Scan for the cell matching the given text and deliver its [x, y] coordinate at center. 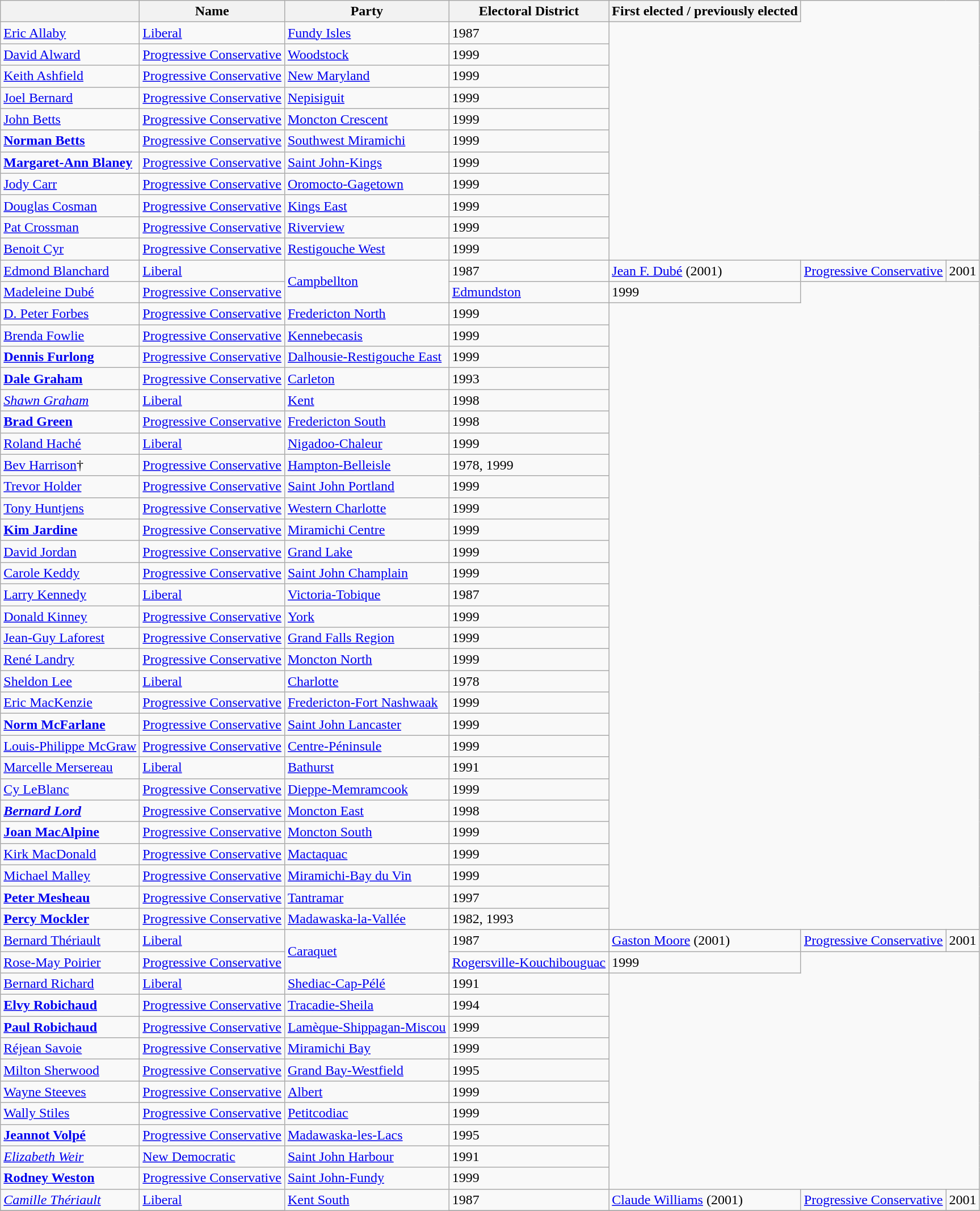
Gaston Moore (2001) [705, 940]
Hampton-Belleisle [367, 465]
Jean F. Dubé (2001) [705, 271]
Joan MacAlpine [70, 832]
Moncton South [367, 832]
Cy LeBlanc [70, 789]
Kirk MacDonald [70, 854]
Jody Carr [70, 184]
Fredericton North [367, 314]
Nigadoo-Chaleur [367, 443]
Réjean Savoie [70, 1049]
Jean-Guy Laforest [70, 638]
Carole Keddy [70, 573]
Woodstock [367, 55]
Party [367, 11]
Dieppe-Memramcook [367, 789]
Paul Robichaud [70, 1027]
Dale Graham [70, 379]
Tracadie-Sheila [367, 1005]
Grand Lake [367, 551]
Rogersville-Kouchibouguac [529, 962]
Norm McFarlane [70, 724]
First elected / previously elected [705, 11]
Saint John Champlain [367, 573]
Moncton East [367, 811]
Fundy Isles [367, 33]
New Maryland [367, 76]
New Democratic [212, 1156]
Wayne Steeves [70, 1092]
Kings East [367, 206]
Claude Williams (2001) [705, 1200]
Moncton North [367, 660]
1982, 1993 [529, 919]
Petitcodiac [367, 1113]
Benoit Cyr [70, 249]
Fredericton-Fort Nashwaak [367, 703]
Fredericton South [367, 422]
1994 [529, 1005]
Percy Mockler [70, 919]
Mactaquac [367, 854]
Brad Green [70, 422]
Michael Malley [70, 875]
Bev Harrison† [70, 465]
Elizabeth Weir [70, 1156]
Tantramar [367, 897]
Saint John Harbour [367, 1156]
Shawn Graham [70, 400]
Bernard Lord [70, 811]
Centre-Péninsule [367, 746]
Keith Ashfield [70, 76]
Madawaska-la-Vallée [367, 919]
Charlotte [367, 681]
Trevor Holder [70, 487]
Caraquet [367, 951]
1993 [529, 379]
Saint John-Kings [367, 162]
Kent South [367, 1200]
Dalhousie-Restigouche East [367, 357]
1978, 1999 [529, 465]
Marcelle Mersereau [70, 768]
Tony Huntjens [70, 508]
David Alward [70, 55]
Camille Thériault [70, 1200]
Saint John-Fundy [367, 1178]
Norman Betts [70, 141]
Bathurst [367, 768]
Southwest Miramichi [367, 141]
Elvy Robichaud [70, 1005]
Jeannot Volpé [70, 1135]
Miramichi Bay [367, 1049]
Kent [367, 400]
Margaret-Ann Blaney [70, 162]
Pat Crossman [70, 227]
Roland Haché [70, 443]
Rose-May Poirier [70, 962]
Peter Mesheau [70, 897]
Grand Bay-Westfield [367, 1070]
Kennebecasis [367, 336]
Edmond Blanchard [70, 271]
Western Charlotte [367, 508]
Grand Falls Region [367, 638]
Albert [367, 1092]
Campbellton [367, 282]
John Betts [70, 119]
Wally Stiles [70, 1113]
Moncton Crescent [367, 119]
Riverview [367, 227]
Carleton [367, 379]
Donald Kinney [70, 616]
Milton Sherwood [70, 1070]
Larry Kennedy [70, 594]
Louis-Philippe McGraw [70, 746]
Restigouche West [367, 249]
Kim Jardine [70, 530]
Victoria-Tobique [367, 594]
Dennis Furlong [70, 357]
Douglas Cosman [70, 206]
Name [212, 11]
1997 [529, 897]
Nepisiguit [367, 98]
York [367, 616]
Shediac-Cap-Pélé [367, 984]
D. Peter Forbes [70, 314]
1978 [529, 681]
Rodney Weston [70, 1178]
Lamèque-Shippagan-Miscou [367, 1027]
Saint John Lancaster [367, 724]
Bernard Richard [70, 984]
Bernard Thériault [70, 940]
Miramichi-Bay du Vin [367, 875]
Oromocto-Gagetown [367, 184]
Saint John Portland [367, 487]
Eric Allaby [70, 33]
Madawaska-les-Lacs [367, 1135]
René Landry [70, 660]
Edmundston [529, 292]
Sheldon Lee [70, 681]
Madeleine Dubé [70, 292]
Brenda Fowlie [70, 336]
David Jordan [70, 551]
Electoral District [529, 11]
Eric MacKenzie [70, 703]
Miramichi Centre [367, 530]
Joel Bernard [70, 98]
